From the cell containing the given text, extract its center point as [X, Y] coordinate. 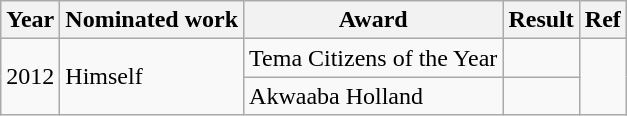
Tema Citizens of the Year [374, 58]
Ref [602, 20]
Akwaaba Holland [374, 96]
Year [30, 20]
Result [541, 20]
2012 [30, 77]
Himself [152, 77]
Nominated work [152, 20]
Award [374, 20]
